Locate the cell with the specified text and output its (x, y) center coordinate. 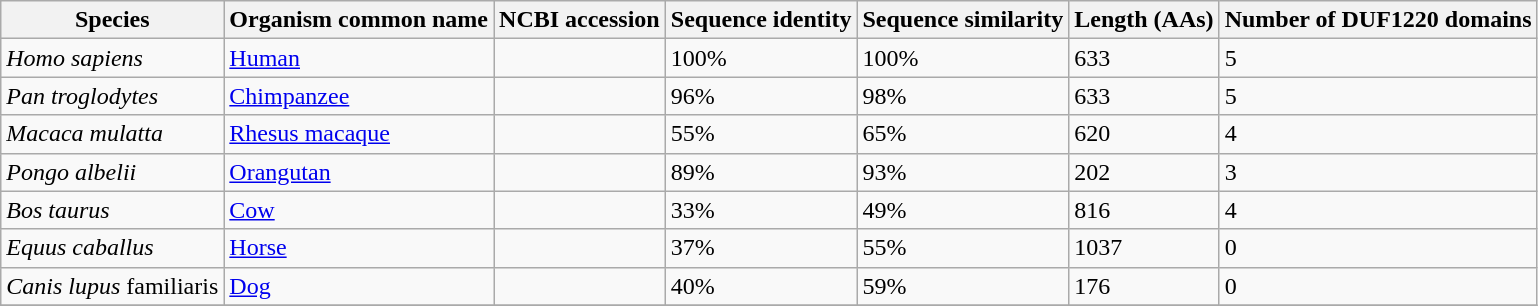
Pongo albelii (112, 172)
Human (359, 58)
Rhesus macaque (359, 134)
Equus caballus (112, 248)
202 (1144, 172)
37% (761, 248)
3 (1378, 172)
Cow (359, 210)
Sequence identity (761, 20)
Canis lupus familiaris (112, 286)
Orangutan (359, 172)
Number of DUF1220 domains (1378, 20)
59% (963, 286)
Bos taurus (112, 210)
Pan troglodytes (112, 96)
Homo sapiens (112, 58)
40% (761, 286)
176 (1144, 286)
816 (1144, 210)
65% (963, 134)
Organism common name (359, 20)
Chimpanzee (359, 96)
93% (963, 172)
Sequence similarity (963, 20)
96% (761, 96)
NCBI accession (580, 20)
89% (761, 172)
Species (112, 20)
Length (AAs) (1144, 20)
620 (1144, 134)
33% (761, 210)
Horse (359, 248)
Macaca mulatta (112, 134)
Dog (359, 286)
98% (963, 96)
49% (963, 210)
1037 (1144, 248)
